Output the (x, y) coordinate of the center of the cell containing the given text.  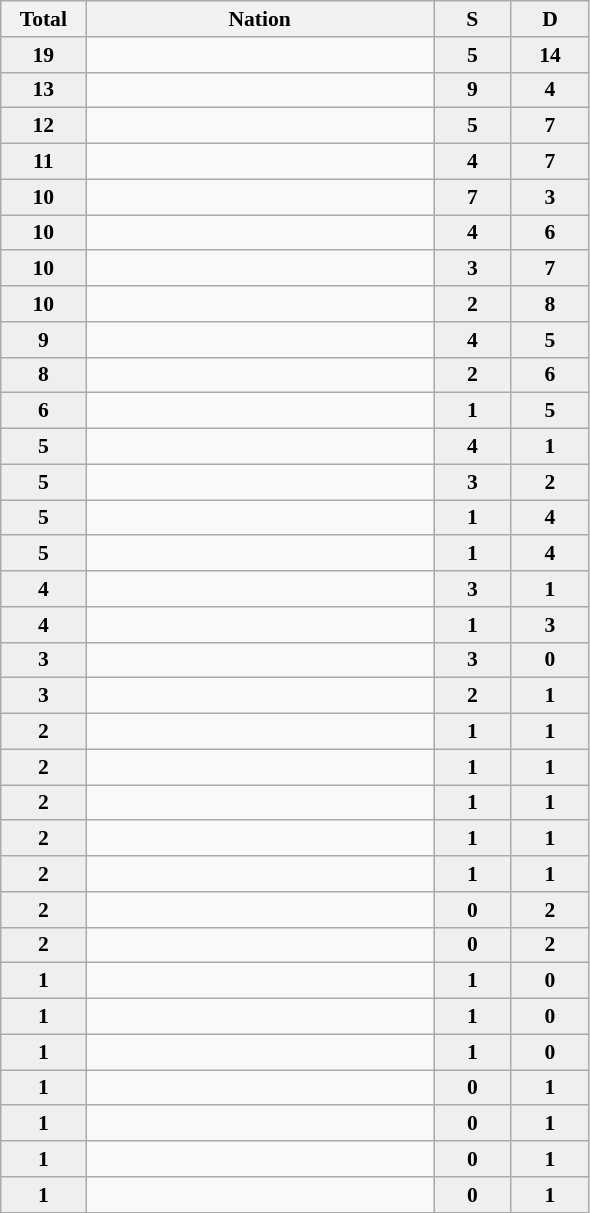
Nation (260, 19)
S (473, 19)
D (550, 19)
19 (44, 55)
12 (44, 126)
13 (44, 90)
11 (44, 162)
14 (550, 55)
Total (44, 19)
